Locate the cell with the specified text and output its [X, Y] center coordinate. 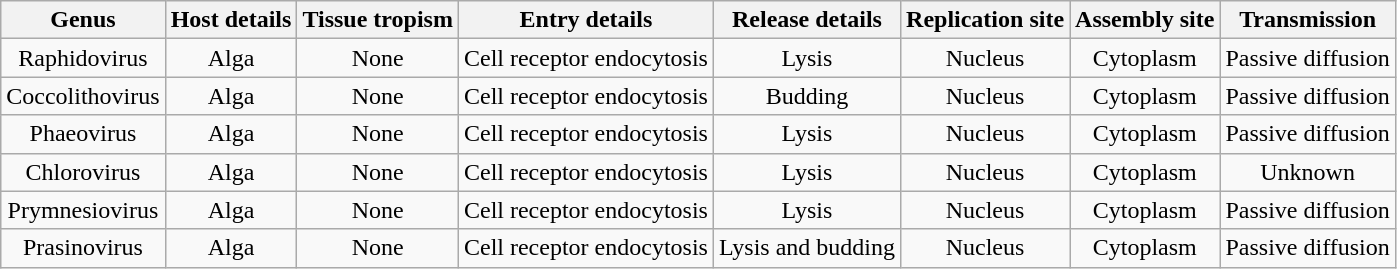
Raphidovirus [83, 58]
Host details [231, 20]
Replication site [986, 20]
Genus [83, 20]
Assembly site [1145, 20]
Chlorovirus [83, 172]
Lysis and budding [806, 248]
Unknown [1308, 172]
Phaeovirus [83, 134]
Transmission [1308, 20]
Release details [806, 20]
Coccolithovirus [83, 96]
Prymnesiovirus [83, 210]
Tissue tropism [378, 20]
Prasinovirus [83, 248]
Entry details [586, 20]
Budding [806, 96]
